Extract the (x, y) coordinate from the center of the cell holding the provided text.  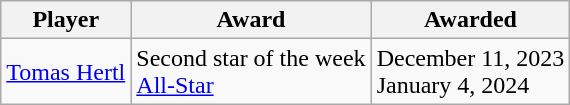
Awarded (470, 20)
December 11, 2023January 4, 2024 (470, 72)
Award (251, 20)
Tomas Hertl (66, 72)
Player (66, 20)
Second star of the weekAll-Star (251, 72)
